Scan for the cell matching the given text and deliver its [X, Y] coordinate at center. 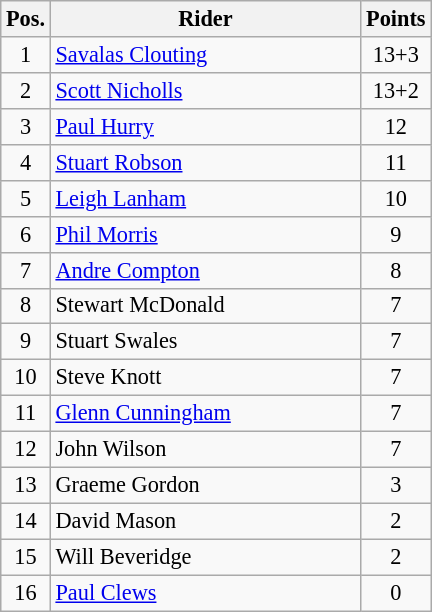
Savalas Clouting [205, 55]
16 [26, 593]
Scott Nicholls [205, 90]
1 [26, 55]
4 [26, 162]
6 [26, 234]
13 [26, 485]
13+3 [396, 55]
David Mason [205, 521]
Graeme Gordon [205, 485]
Stuart Robson [205, 162]
5 [26, 198]
Glenn Cunningham [205, 414]
Rider [205, 19]
Steve Knott [205, 378]
Pos. [26, 19]
13+2 [396, 90]
15 [26, 557]
Will Beveridge [205, 557]
Stewart McDonald [205, 306]
Points [396, 19]
John Wilson [205, 450]
Stuart Swales [205, 342]
Paul Clews [205, 593]
Andre Compton [205, 270]
14 [26, 521]
Phil Morris [205, 234]
Paul Hurry [205, 126]
Leigh Lanham [205, 198]
0 [396, 593]
